From the cell containing the given text, extract its center point as (X, Y) coordinate. 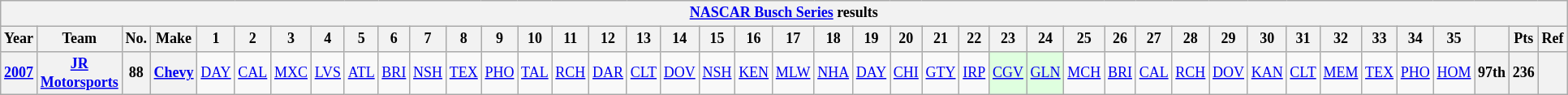
6 (394, 39)
Make (174, 39)
KAN (1267, 73)
JR Motorsports (80, 73)
4 (328, 39)
GTY (941, 73)
34 (1415, 39)
HOM (1454, 73)
3 (291, 39)
12 (609, 39)
KEN (754, 73)
CGV (1008, 73)
35 (1454, 39)
28 (1191, 39)
10 (535, 39)
18 (834, 39)
31 (1303, 39)
2007 (19, 73)
236 (1523, 73)
MCH (1084, 73)
Ref (1553, 39)
NASCAR Busch Series results (784, 13)
21 (941, 39)
2 (253, 39)
MLW (792, 73)
7 (429, 39)
1 (216, 39)
14 (679, 39)
29 (1229, 39)
32 (1341, 39)
25 (1084, 39)
23 (1008, 39)
16 (754, 39)
30 (1267, 39)
LVS (328, 73)
33 (1380, 39)
26 (1120, 39)
NHA (834, 73)
Year (19, 39)
15 (717, 39)
Team (80, 39)
DAR (609, 73)
11 (571, 39)
MXC (291, 73)
24 (1045, 39)
MEM (1341, 73)
27 (1154, 39)
CHI (906, 73)
ATL (361, 73)
9 (500, 39)
No. (136, 39)
19 (871, 39)
IRP (974, 73)
Chevy (174, 73)
TAL (535, 73)
5 (361, 39)
20 (906, 39)
13 (643, 39)
GLN (1045, 73)
8 (463, 39)
88 (136, 73)
22 (974, 39)
17 (792, 39)
Pts (1523, 39)
97th (1492, 73)
